Find where the given text appears and provide that cell's center as [X, Y] coordinate. 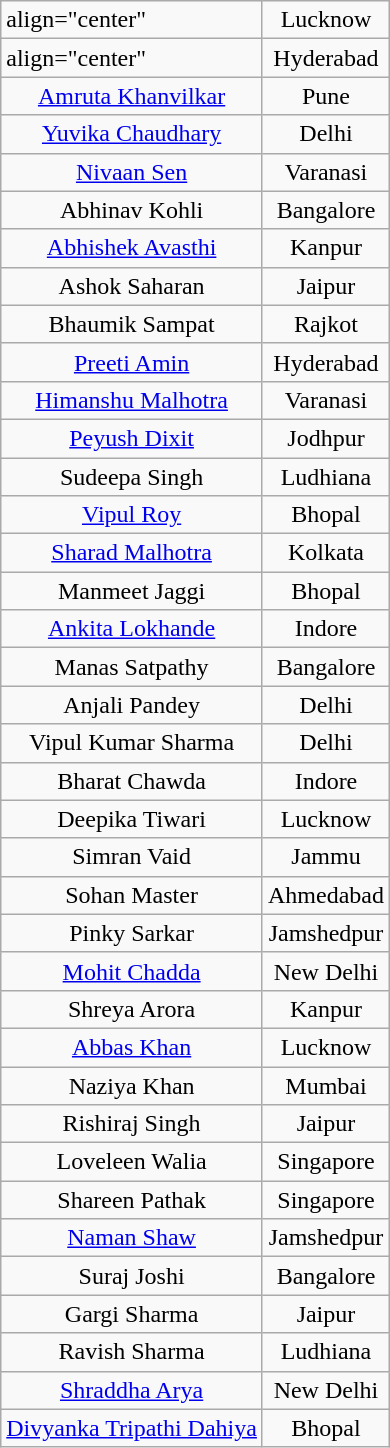
Pinky Sarkar [132, 933]
Himanshu Malhotra [132, 400]
Bhaumik Sampat [132, 324]
Manmeet Jaggi [132, 591]
Pune [326, 96]
Shraddha Arya [132, 1390]
Rajkot [326, 324]
Amruta Khanvilkar [132, 96]
Bharat Chawda [132, 781]
Sharad Malhotra [132, 553]
Manas Satpathy [132, 667]
Naman Shaw [132, 1238]
Shreya Arora [132, 1009]
Deepika Tiwari [132, 819]
Kolkata [326, 553]
Ankita Lokhande [132, 629]
Ahmedabad [326, 895]
Simran Vaid [132, 857]
Rishiraj Singh [132, 1124]
Gargi Sharma [132, 1314]
Shareen Pathak [132, 1200]
Sudeepa Singh [132, 477]
Naziya Khan [132, 1085]
Loveleen Walia [132, 1162]
Abhinav Kohli [132, 210]
Abbas Khan [132, 1047]
Sohan Master [132, 895]
Anjali Pandey [132, 705]
Jodhpur [326, 438]
Mumbai [326, 1085]
Suraj Joshi [132, 1276]
Vipul Kumar Sharma [132, 743]
Nivaan Sen [132, 172]
Peyush Dixit [132, 438]
Divyanka Tripathi Dahiya [132, 1428]
Ashok Saharan [132, 286]
Vipul Roy [132, 515]
Preeti Amin [132, 362]
Jammu [326, 857]
Mohit Chadda [132, 971]
Ravish Sharma [132, 1352]
Abhishek Avasthi [132, 248]
Yuvika Chaudhary [132, 134]
